Locate the cell with the specified text and output its (X, Y) center coordinate. 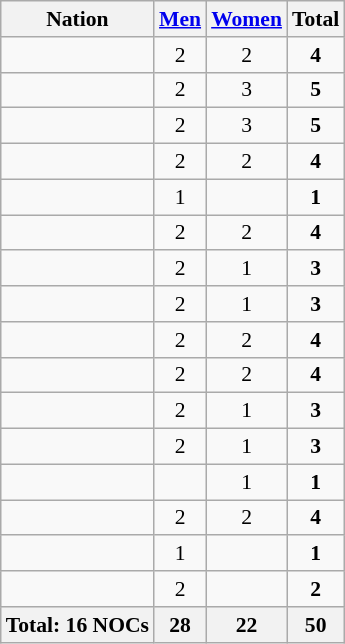
Nation (78, 19)
Men (180, 19)
Total: 16 NOCs (78, 625)
22 (246, 625)
28 (180, 625)
Women (246, 19)
Total (316, 19)
50 (316, 625)
